Detect which cell encompasses the target text, then output its (X, Y) center coordinate. 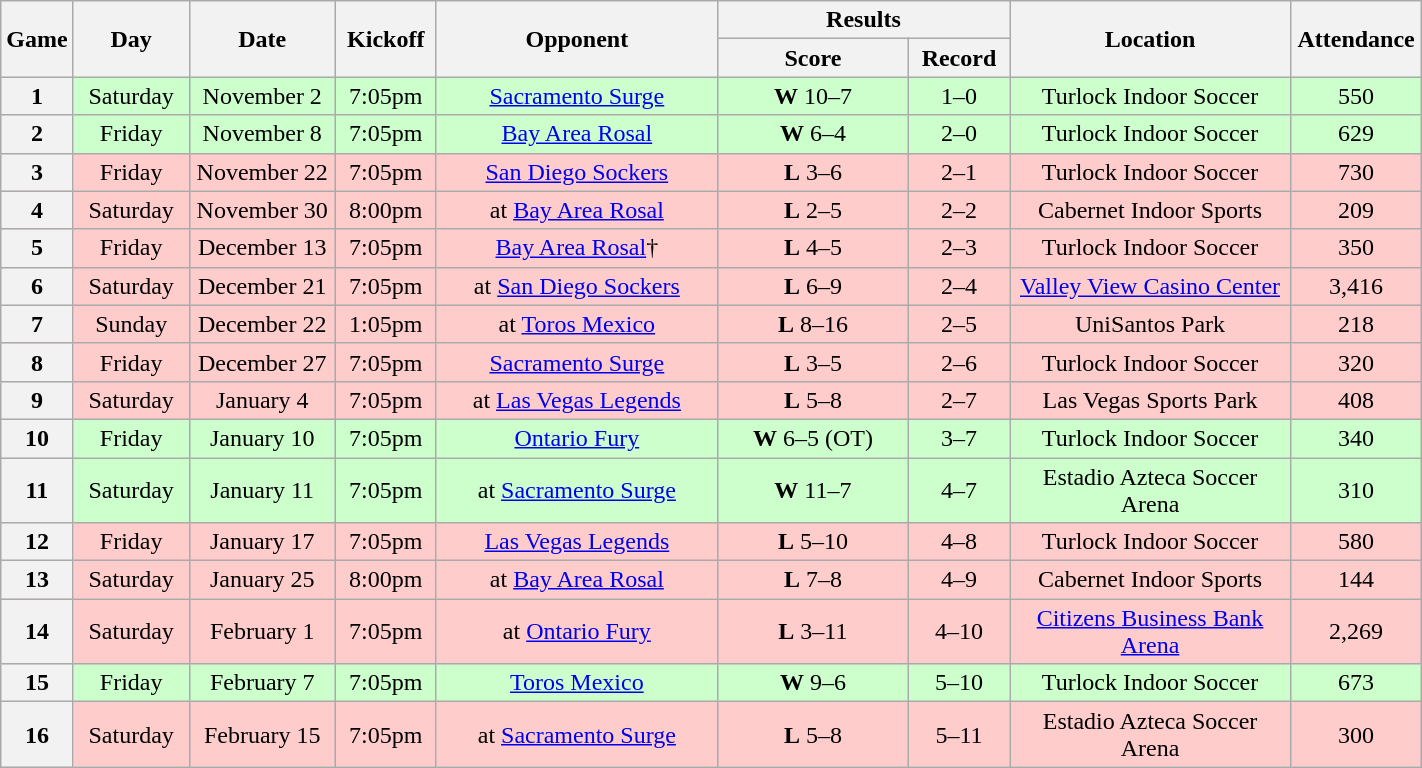
at Ontario Fury (576, 632)
629 (1356, 134)
2–6 (958, 362)
December 21 (262, 286)
5 (37, 248)
Ontario Fury (576, 438)
January 17 (262, 542)
L 2–5 (812, 210)
Day (131, 39)
2–5 (958, 324)
3–7 (958, 438)
December 13 (262, 248)
2–0 (958, 134)
February 1 (262, 632)
4–10 (958, 632)
at Toros Mexico (576, 324)
February 7 (262, 683)
January 4 (262, 400)
Valley View Casino Center (1150, 286)
1:05pm (386, 324)
L 7–8 (812, 580)
W 9–6 (812, 683)
2 (37, 134)
W 10–7 (812, 96)
L 5–10 (812, 542)
December 22 (262, 324)
209 (1356, 210)
1–0 (958, 96)
300 (1356, 734)
November 22 (262, 172)
6 (37, 286)
Attendance (1356, 39)
550 (1356, 96)
4–8 (958, 542)
310 (1356, 490)
W 6–5 (OT) (812, 438)
November 2 (262, 96)
12 (37, 542)
Results (863, 20)
November 8 (262, 134)
3 (37, 172)
Las Vegas Legends (576, 542)
14 (37, 632)
2–3 (958, 248)
16 (37, 734)
San Diego Sockers (576, 172)
350 (1356, 248)
L 3–11 (812, 632)
320 (1356, 362)
Date (262, 39)
340 (1356, 438)
408 (1356, 400)
1 (37, 96)
February 15 (262, 734)
2–1 (958, 172)
5–11 (958, 734)
L 3–5 (812, 362)
Sunday (131, 324)
L 6–9 (812, 286)
January 25 (262, 580)
2,269 (1356, 632)
2–4 (958, 286)
Game (37, 39)
Las Vegas Sports Park (1150, 400)
5–10 (958, 683)
Toros Mexico (576, 683)
at Las Vegas Legends (576, 400)
11 (37, 490)
4–9 (958, 580)
Record (958, 58)
Kickoff (386, 39)
3,416 (1356, 286)
Citizens Business Bank Arena (1150, 632)
January 10 (262, 438)
2–2 (958, 210)
144 (1356, 580)
L 8–16 (812, 324)
4–7 (958, 490)
2–7 (958, 400)
15 (37, 683)
L 4–5 (812, 248)
L 3–6 (812, 172)
Bay Area Rosal† (576, 248)
at San Diego Sockers (576, 286)
Opponent (576, 39)
218 (1356, 324)
W 6–4 (812, 134)
Score (812, 58)
673 (1356, 683)
December 27 (262, 362)
10 (37, 438)
November 30 (262, 210)
W 11–7 (812, 490)
9 (37, 400)
January 11 (262, 490)
UniSantos Park (1150, 324)
4 (37, 210)
Bay Area Rosal (576, 134)
730 (1356, 172)
Location (1150, 39)
13 (37, 580)
8 (37, 362)
580 (1356, 542)
7 (37, 324)
